Provide the (X, Y) coordinate of the cell's center where the given text is located.  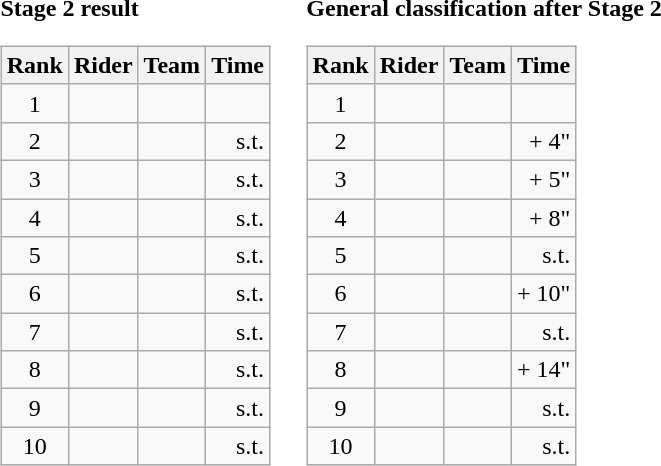
+ 5" (543, 179)
+ 14" (543, 370)
+ 8" (543, 217)
+ 10" (543, 294)
+ 4" (543, 141)
